Identify which cell holds the provided text, then report its [X, Y] central coordinate. 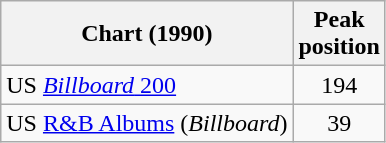
Chart (1990) [147, 34]
US R&B Albums (Billboard) [147, 123]
194 [339, 85]
US Billboard 200 [147, 85]
39 [339, 123]
Peakposition [339, 34]
